Provide the (X, Y) coordinate of the cell's center where the given text is located.  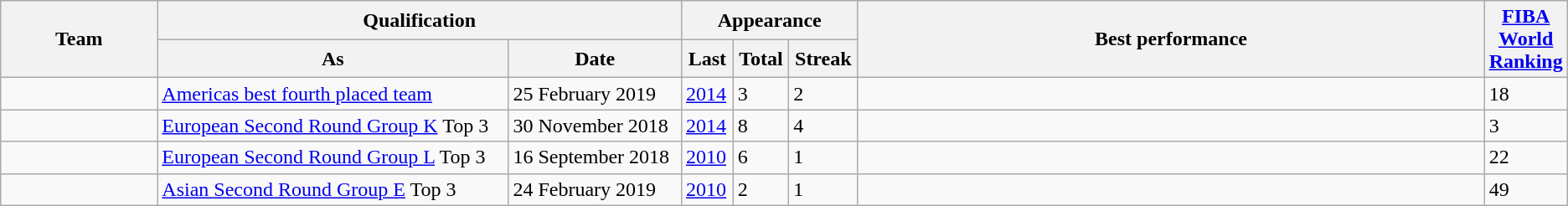
Americas best fourth placed team (333, 94)
Asian Second Round Group E Top 3 (333, 189)
Last (708, 59)
24 February 2019 (595, 189)
Streak (823, 59)
As (333, 59)
Qualification (420, 20)
25 February 2019 (595, 94)
16 September 2018 (595, 157)
FIBA World Ranking (1526, 39)
18 (1526, 94)
6 (761, 157)
European Second Round Group K Top 3 (333, 126)
30 November 2018 (595, 126)
8 (761, 126)
22 (1526, 157)
49 (1526, 189)
European Second Round Group L Top 3 (333, 157)
Date (595, 59)
Best performance (1171, 39)
Appearance (770, 20)
4 (823, 126)
Team (79, 39)
Total (761, 59)
